For the text-containing cell, return its midpoint in (x, y) coordinate format. 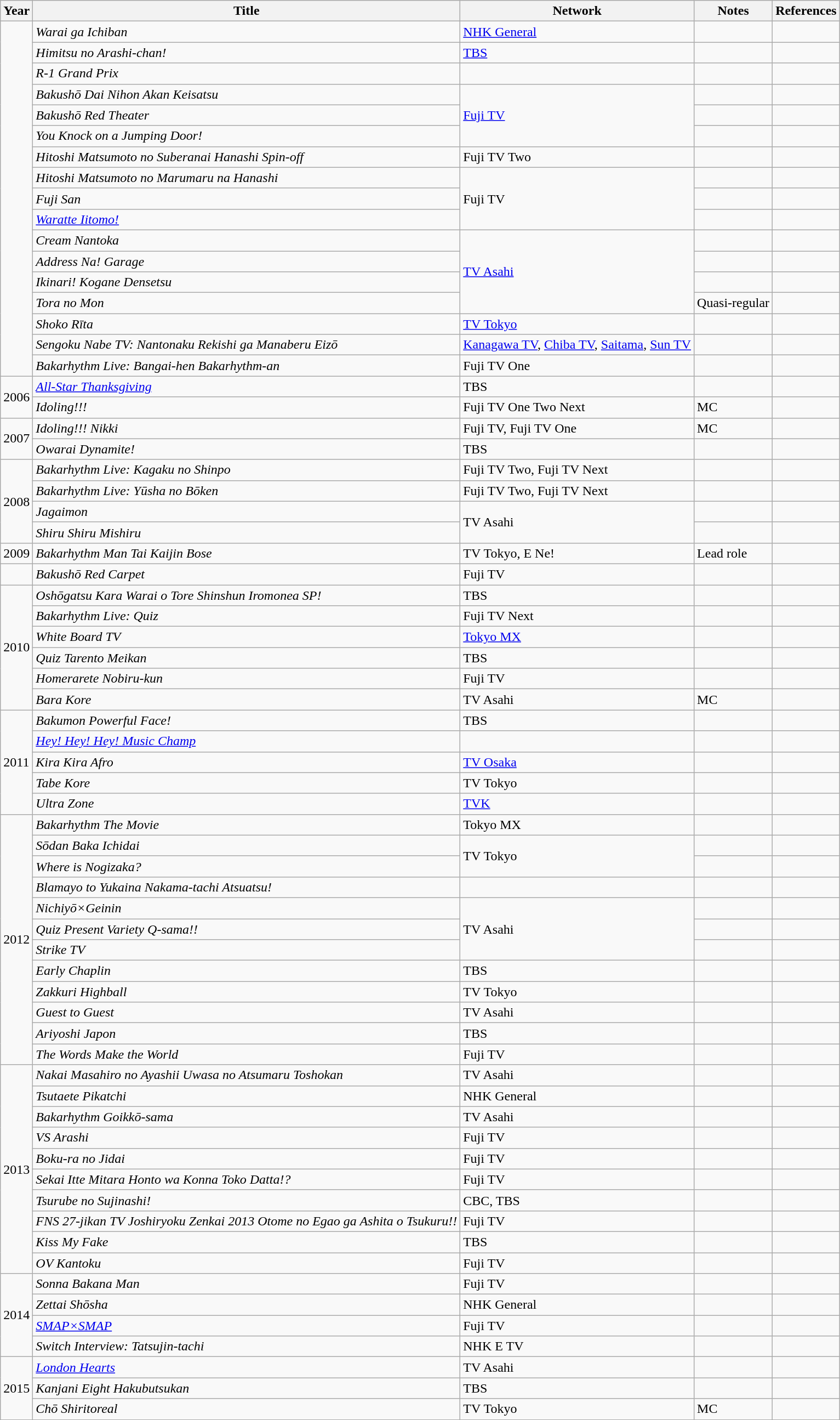
Blamayo to Yukaina Nakama-tachi Atsuatsu! (247, 887)
Bakarhythm The Movie (247, 825)
Bakarhythm Goikkō-sama (247, 1117)
Oshōgatsu Kara Warai o Tore Shinshun Iromonea SP! (247, 595)
London Hearts (247, 1367)
Nichiyō×Geinin (247, 908)
Address Na! Garage (247, 262)
2011 (16, 762)
Shiru Shiru Mishiru (247, 532)
R-1 Grand Prix (247, 73)
Fuji TV Two (578, 157)
Bakarhythm Live: Yūsha no Bōken (247, 491)
Bakushō Red Carpet (247, 574)
Bakarhythm Live: Bangai-hen Bakarhythm-an (247, 366)
Quiz Tarento Meikan (247, 658)
Hitoshi Matsumoto no Suberanai Hanashi Spin-off (247, 157)
Cream Nantoka (247, 240)
Idoling!!! (247, 407)
TV Osaka (578, 762)
White Board TV (247, 637)
Notes (733, 11)
Bakumon Powerful Face! (247, 720)
NHK E TV (578, 1347)
2014 (16, 1315)
FNS 27-jikan TV Joshiryoku Zenkai 2013 Otome no Egao ga Ashita o Tsukuru!! (247, 1221)
Sōdan Baka Ichidai (247, 845)
Tsurube no Sujinashi! (247, 1200)
Bakarhythm Man Tai Kaijin Bose (247, 553)
All-Star Thanksgiving (247, 387)
Idoling!!! Nikki (247, 428)
Kiss My Fake (247, 1242)
Sengoku Nabe TV: Nantonaku Rekishi ga Manaberu Eizō (247, 345)
Kanagawa TV, Chiba TV, Saitama, Sun TV (578, 345)
Warai ga Ichiban (247, 32)
Fuji San (247, 198)
Waratte Iitomo! (247, 219)
Chō Shiritoreal (247, 1409)
You Knock on a Jumping Door! (247, 136)
Ikinari! Kogane Densetsu (247, 282)
Bakushō Red Theater (247, 115)
OV Kantoku (247, 1263)
2008 (16, 501)
Switch Interview: Tatsujin-tachi (247, 1347)
Kanjani Eight Hakubutsukan (247, 1388)
Boku-ra no Jidai (247, 1158)
Bakarhythm Live: Quiz (247, 616)
Tora no Mon (247, 303)
Year (16, 11)
Bakarhythm Live: Kagaku no Shinpo (247, 470)
Nakai Masahiro no Ayashii Uwasa no Atsumaru Toshokan (247, 1075)
Fuji TV, Fuji TV One (578, 428)
Where is Nogizaka? (247, 866)
Owarai Dynamite! (247, 449)
2009 (16, 553)
Fuji TV Next (578, 616)
Tsutaete Pikatchi (247, 1096)
References (807, 11)
2013 (16, 1169)
The Words Make the World (247, 1054)
Jagaimon (247, 512)
Quasi-regular (733, 303)
CBC, TBS (578, 1200)
Ariyoshi Japon (247, 1033)
Sekai Itte Mitara Honto wa Konna Toko Datta!? (247, 1179)
Bakushō Dai Nihon Akan Keisatsu (247, 94)
TV Tokyo, E Ne! (578, 553)
Guest to Guest (247, 1013)
Zettai Shōsha (247, 1305)
Fuji TV One (578, 366)
TVK (578, 804)
Network (578, 11)
Quiz Present Variety Q-sama!! (247, 929)
Hey! Hey! Hey! Music Champ (247, 741)
SMAP×SMAP (247, 1326)
Lead role (733, 553)
Fuji TV One Two Next (578, 407)
VS Arashi (247, 1138)
Title (247, 11)
Zakkuri Highball (247, 992)
Kira Kira Afro (247, 762)
Strike TV (247, 950)
2015 (16, 1388)
2007 (16, 439)
Sonna Bakana Man (247, 1284)
Homerarete Nobiru-kun (247, 679)
Tabe Kore (247, 783)
2006 (16, 397)
Shoko Rīta (247, 324)
Bara Kore (247, 700)
Early Chaplin (247, 971)
Hitoshi Matsumoto no Marumaru na Hanashi (247, 178)
2010 (16, 647)
Himitsu no Arashi-chan! (247, 53)
Ultra Zone (247, 804)
2012 (16, 940)
